Search for the cell housing the specified text and yield its [x, y] center coordinate. 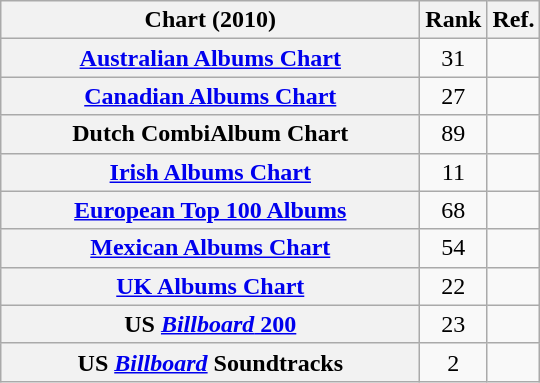
Australian Albums Chart [210, 58]
27 [454, 96]
23 [454, 324]
54 [454, 248]
22 [454, 286]
Mexican Albums Chart [210, 248]
UK Albums Chart [210, 286]
European Top 100 Albums [210, 210]
US Billboard Soundtracks [210, 362]
Chart (2010) [210, 20]
11 [454, 172]
Rank [454, 20]
89 [454, 134]
68 [454, 210]
31 [454, 58]
US Billboard 200 [210, 324]
Ref. [514, 20]
Irish Albums Chart [210, 172]
Canadian Albums Chart [210, 96]
2 [454, 362]
Dutch CombiAlbum Chart [210, 134]
